For the text-containing cell, return its midpoint in (X, Y) coordinate format. 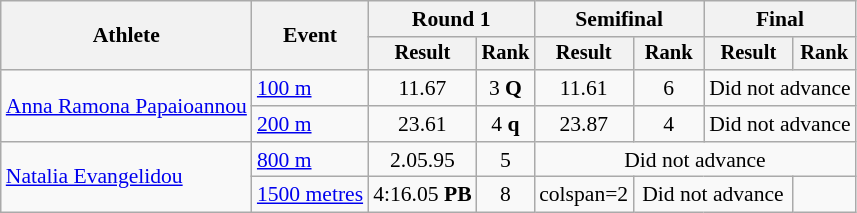
100 m (310, 88)
Event (310, 36)
11.61 (584, 88)
3 Q (506, 88)
Final (780, 19)
Anna Ramona Papaioannou (126, 106)
4 (668, 124)
23.61 (422, 124)
4:16.05 PB (422, 195)
6 (668, 88)
11.67 (422, 88)
Round 1 (451, 19)
2.05.95 (422, 160)
200 m (310, 124)
5 (506, 160)
Athlete (126, 36)
1500 metres (310, 195)
23.87 (584, 124)
4 q (506, 124)
8 (506, 195)
800 m (310, 160)
Semifinal (619, 19)
colspan=2 (584, 195)
Natalia Evangelidou (126, 178)
